Pinpoint the cell where the given text exists, returning its [X, Y] midpoint coordinate. 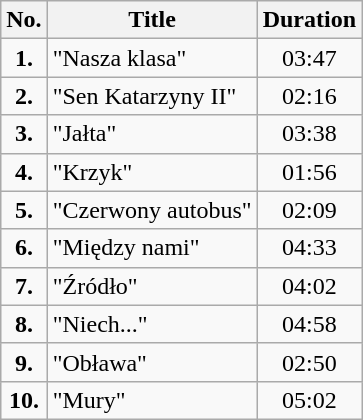
05:02 [309, 400]
03:47 [309, 58]
"Jałta" [152, 134]
02:50 [309, 362]
03:38 [309, 134]
6. [24, 248]
02:09 [309, 210]
Title [152, 20]
01:56 [309, 172]
4. [24, 172]
No. [24, 20]
"Mury" [152, 400]
7. [24, 286]
Duration [309, 20]
10. [24, 400]
04:02 [309, 286]
"Czerwony autobus" [152, 210]
02:16 [309, 96]
"Między nami" [152, 248]
1. [24, 58]
5. [24, 210]
04:58 [309, 324]
"Obława" [152, 362]
8. [24, 324]
"Źródło" [152, 286]
9. [24, 362]
"Sen Katarzyny II" [152, 96]
2. [24, 96]
"Nasza klasa" [152, 58]
"Niech..." [152, 324]
"Krzyk" [152, 172]
04:33 [309, 248]
3. [24, 134]
